Return [x, y] of the center of cell containing provided text 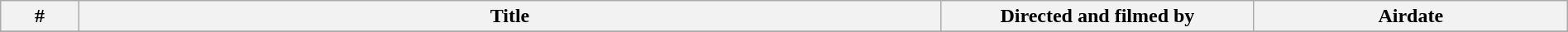
Directed and filmed by [1097, 16]
# [40, 16]
Title [509, 16]
Airdate [1411, 16]
